Determine the (x, y) coordinate at the center of the cell enclosing the given text.  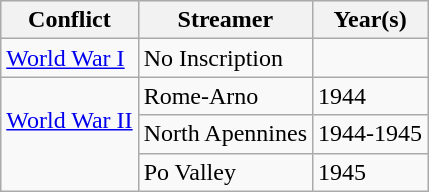
Conflict (70, 20)
North Apennines (225, 134)
Po Valley (225, 172)
Year(s) (370, 20)
1944-1945 (370, 134)
1944 (370, 96)
Rome-Arno (225, 96)
World War I (70, 58)
No Inscription (225, 58)
1945 (370, 172)
Streamer (225, 20)
World War II (70, 134)
